Output the [X, Y] coordinate of the center of the cell containing the given text.  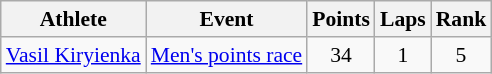
Rank [462, 19]
Laps [403, 19]
Vasil Kiryienka [74, 55]
Event [226, 19]
Men's points race [226, 55]
Athlete [74, 19]
Points [341, 19]
34 [341, 55]
1 [403, 55]
5 [462, 55]
